Return the [X, Y] coordinate for the center point of the cell that contains the specified text.  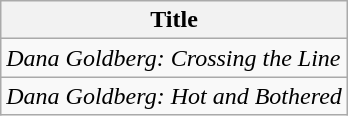
Dana Goldberg: Hot and Bothered [174, 96]
Title [174, 20]
Dana Goldberg: Crossing the Line [174, 58]
